For the text-containing cell, return its midpoint in [X, Y] coordinate format. 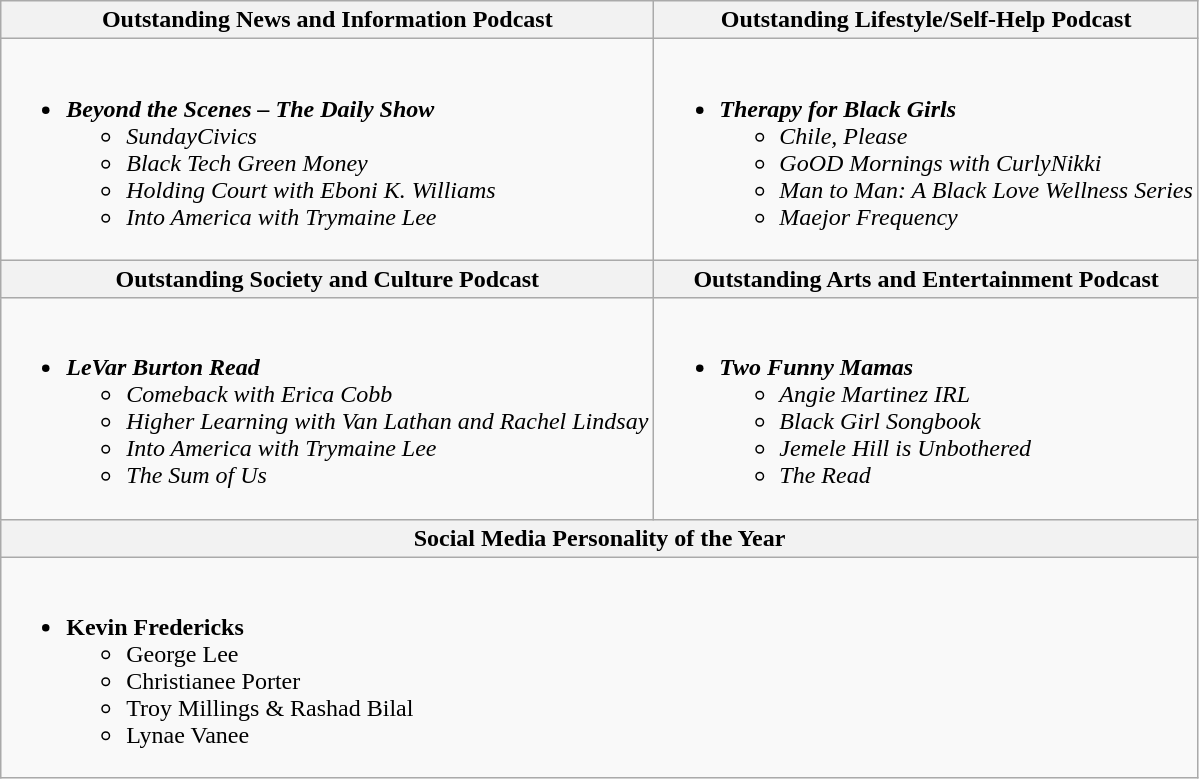
Beyond the Scenes – The Daily ShowSundayCivicsBlack Tech Green MoneyHolding Court with Eboni K. WilliamsInto America with Trymaine Lee [328, 150]
Social Media Personality of the Year [600, 538]
Outstanding Lifestyle/Self-Help Podcast [926, 20]
Outstanding Society and Culture Podcast [328, 279]
Kevin FredericksGeorge LeeChristianee PorterTroy Millings & Rashad BilalLynae Vanee [600, 668]
Therapy for Black GirlsChile, PleaseGoOD Mornings with CurlyNikkiMan to Man: A Black Love Wellness SeriesMaejor Frequency [926, 150]
Two Funny MamasAngie Martinez IRLBlack Girl SongbookJemele Hill is UnbotheredThe Read [926, 408]
Outstanding News and Information Podcast [328, 20]
Outstanding Arts and Entertainment Podcast [926, 279]
LeVar Burton ReadComeback with Erica CobbHigher Learning with Van Lathan and Rachel LindsayInto America with Trymaine LeeThe Sum of Us [328, 408]
